Locate the cell with the specified text and output its (x, y) center coordinate. 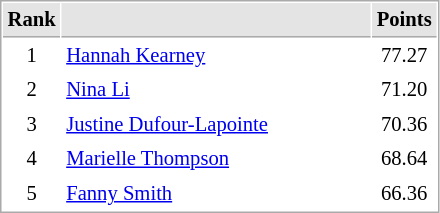
2 (32, 90)
Marielle Thompson (216, 158)
Nina Li (216, 90)
66.36 (404, 194)
5 (32, 194)
Rank (32, 20)
4 (32, 158)
77.27 (404, 56)
3 (32, 124)
71.20 (404, 90)
70.36 (404, 124)
Hannah Kearney (216, 56)
Points (404, 20)
1 (32, 56)
Fanny Smith (216, 194)
Justine Dufour-Lapointe (216, 124)
68.64 (404, 158)
